Identify which cell holds the provided text, then report its [x, y] central coordinate. 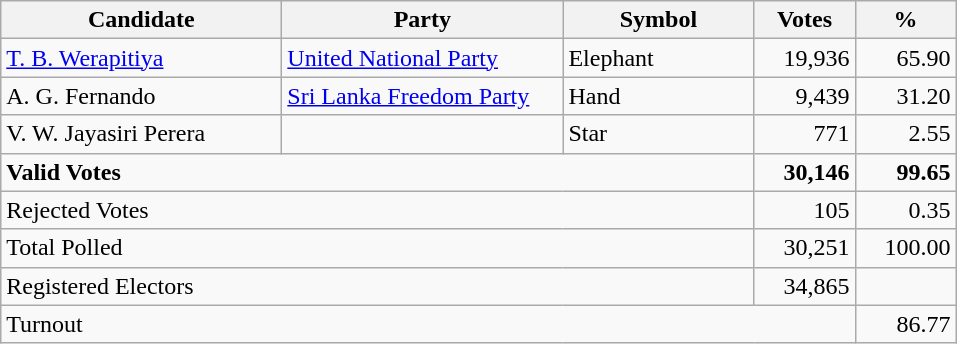
Registered Electors [378, 286]
Star [658, 134]
United National Party [422, 58]
105 [804, 210]
Sri Lanka Freedom Party [422, 96]
Elephant [658, 58]
100.00 [906, 248]
Rejected Votes [378, 210]
34,865 [804, 286]
30,146 [804, 172]
99.65 [906, 172]
Total Polled [378, 248]
19,936 [804, 58]
Turnout [428, 324]
Symbol [658, 20]
Party [422, 20]
0.35 [906, 210]
771 [804, 134]
31.20 [906, 96]
Valid Votes [378, 172]
30,251 [804, 248]
V. W. Jayasiri Perera [142, 134]
9,439 [804, 96]
Votes [804, 20]
Candidate [142, 20]
86.77 [906, 324]
65.90 [906, 58]
A. G. Fernando [142, 96]
T. B. Werapitiya [142, 58]
% [906, 20]
2.55 [906, 134]
Hand [658, 96]
